From the cell containing the given text, extract its center point as [x, y] coordinate. 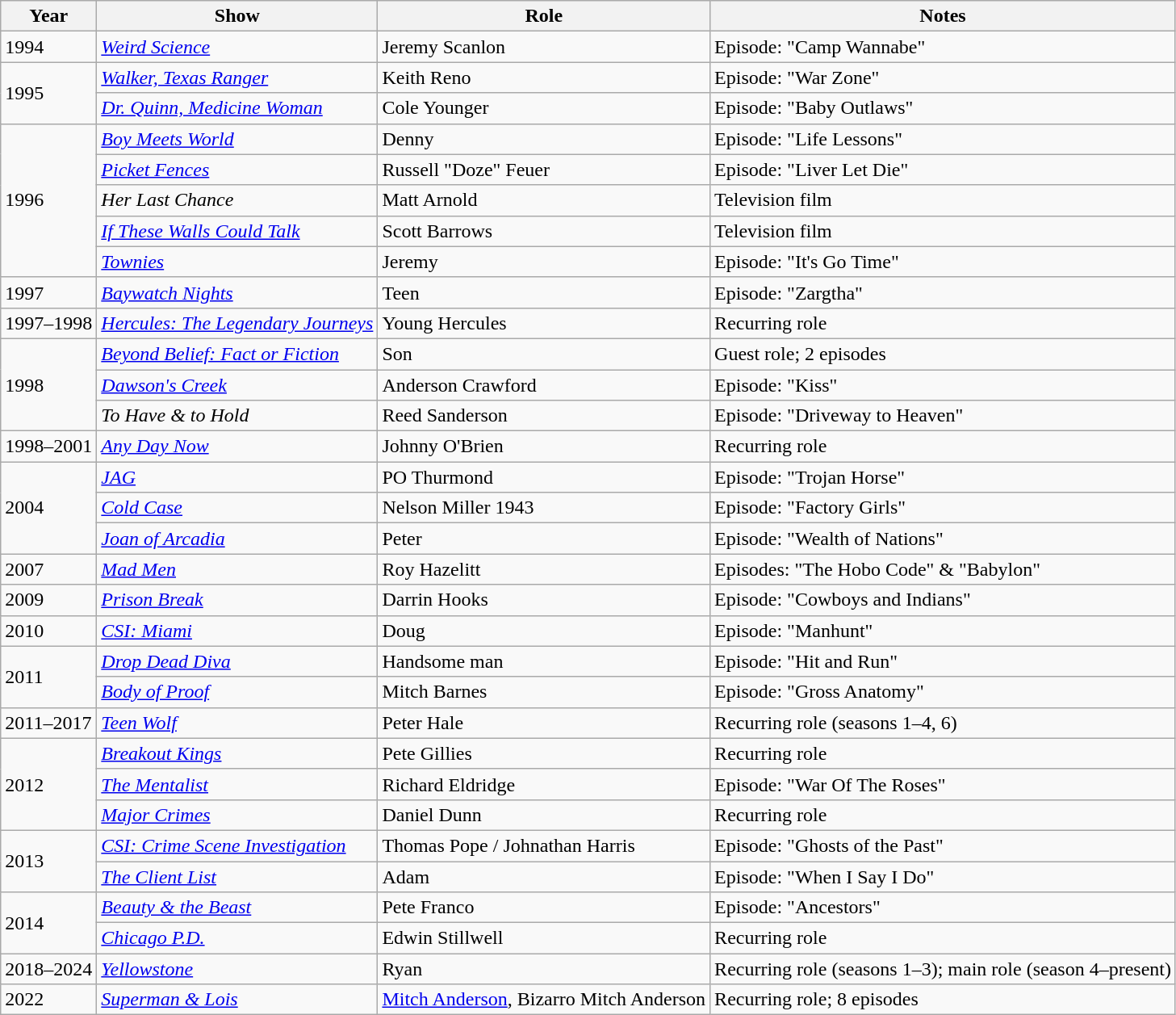
Episode: "War Zone" [943, 78]
Jeremy [544, 262]
1995 [48, 93]
Body of Proof [237, 692]
Jeremy Scanlon [544, 47]
Matt Arnold [544, 200]
Teen [544, 292]
Episode: "Gross Anatomy" [943, 692]
2011 [48, 677]
Her Last Chance [237, 200]
Mad Men [237, 569]
Adam [544, 876]
Handsome man [544, 661]
Episode: "Hit and Run" [943, 661]
2004 [48, 508]
Keith Reno [544, 78]
Prison Break [237, 600]
Darrin Hooks [544, 600]
Episode: "Cowboys and Indians" [943, 600]
Joan of Arcadia [237, 539]
Nelson Miller 1943 [544, 508]
2009 [48, 600]
Notes [943, 16]
2013 [48, 861]
Scott Barrows [544, 231]
JAG [237, 477]
Pete Gillies [544, 753]
1998–2001 [48, 447]
Daniel Dunn [544, 815]
Pete Franco [544, 908]
Walker, Texas Ranger [237, 78]
2010 [48, 631]
CSI: Miami [237, 631]
PO Thurmond [544, 477]
Peter [544, 539]
Weird Science [237, 47]
Denny [544, 139]
1996 [48, 200]
Townies [237, 262]
Guest role; 2 episodes [943, 354]
Recurring role; 8 episodes [943, 1000]
Yellowstone [237, 969]
Superman & Lois [237, 1000]
Breakout Kings [237, 753]
Episode: "War Of The Roses" [943, 784]
Boy Meets World [237, 139]
2022 [48, 1000]
1998 [48, 384]
Episode: "Factory Girls" [943, 508]
2018–2024 [48, 969]
Major Crimes [237, 815]
Thomas Pope / Johnathan Harris [544, 845]
Richard Eldridge [544, 784]
Episode: "Manhunt" [943, 631]
Hercules: The Legendary Journeys [237, 323]
Johnny O'Brien [544, 447]
2014 [48, 923]
Episode: "Ghosts of the Past" [943, 845]
CSI: Crime Scene Investigation [237, 845]
Episode: "Life Lessons" [943, 139]
Russell "Doze" Feuer [544, 170]
The Mentalist [237, 784]
Year [48, 16]
2011–2017 [48, 723]
Recurring role (seasons 1–3); main role (season 4–present) [943, 969]
Chicago P.D. [237, 938]
Episode: "Driveway to Heaven" [943, 416]
Show [237, 16]
1994 [48, 47]
2012 [48, 784]
Dr. Quinn, Medicine Woman [237, 108]
2007 [48, 569]
Teen Wolf [237, 723]
Reed Sanderson [544, 416]
Episode: "When I Say I Do" [943, 876]
Beauty & the Beast [237, 908]
Episode: "Wealth of Nations" [943, 539]
Young Hercules [544, 323]
To Have & to Hold [237, 416]
Episode: "Kiss" [943, 385]
Role [544, 16]
Picket Fences [237, 170]
Any Day Now [237, 447]
Episode: "Camp Wannabe" [943, 47]
The Client List [237, 876]
Cold Case [237, 508]
1997–1998 [48, 323]
Recurring role (seasons 1–4, 6) [943, 723]
Episode: "It's Go Time" [943, 262]
Episode: "Trojan Horse" [943, 477]
Roy Hazelitt [544, 569]
Ryan [544, 969]
Baywatch Nights [237, 292]
Peter Hale [544, 723]
Son [544, 354]
Episode: "Liver Let Die" [943, 170]
Episode: "Ancestors" [943, 908]
Edwin Stillwell [544, 938]
Dawson's Creek [237, 385]
Episodes: "The Hobo Code" & "Babylon" [943, 569]
Episode: "Zargtha" [943, 292]
Mitch Barnes [544, 692]
1997 [48, 292]
Anderson Crawford [544, 385]
Mitch Anderson, Bizarro Mitch Anderson [544, 1000]
Episode: "Baby Outlaws" [943, 108]
Beyond Belief: Fact or Fiction [237, 354]
Cole Younger [544, 108]
Drop Dead Diva [237, 661]
If These Walls Could Talk [237, 231]
Doug [544, 631]
